Determine the (X, Y) coordinate at the center of the cell enclosing the given text.  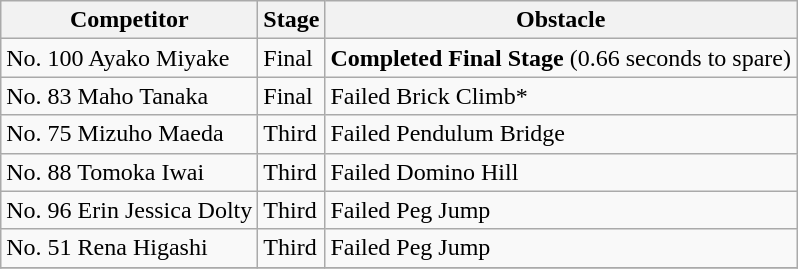
Failed Brick Climb* (561, 96)
Failed Domino Hill (561, 172)
No. 88 Tomoka Iwai (130, 172)
No. 51 Rena Higashi (130, 248)
No. 75 Mizuho Maeda (130, 134)
No. 96 Erin Jessica Dolty (130, 210)
No. 83 Maho Tanaka (130, 96)
No. 100 Ayako Miyake (130, 58)
Completed Final Stage (0.66 seconds to spare) (561, 58)
Obstacle (561, 20)
Failed Pendulum Bridge (561, 134)
Competitor (130, 20)
Stage (292, 20)
